Determine the (X, Y) coordinate at the center of the cell enclosing the given text.  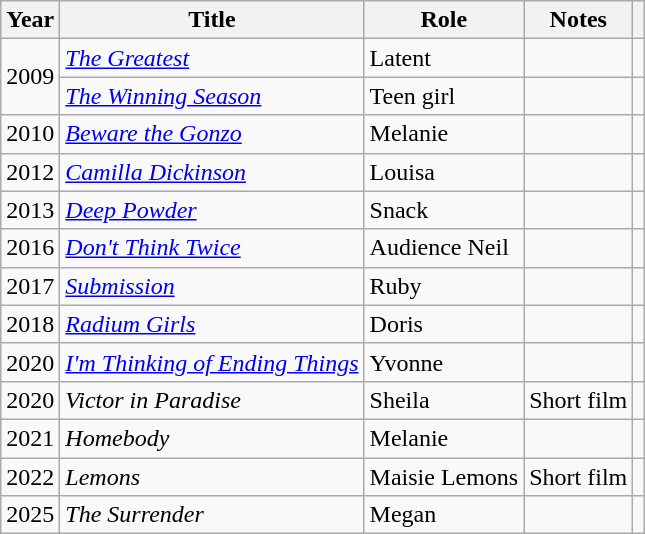
Ruby (444, 286)
2013 (30, 210)
Maisie Lemons (444, 477)
Beware the Gonzo (212, 134)
Lemons (212, 477)
2012 (30, 172)
Role (444, 20)
Yvonne (444, 362)
Snack (444, 210)
The Surrender (212, 515)
Title (212, 20)
Louisa (444, 172)
2022 (30, 477)
2018 (30, 324)
Megan (444, 515)
Notes (578, 20)
Camilla Dickinson (212, 172)
2017 (30, 286)
2025 (30, 515)
Homebody (212, 438)
Sheila (444, 400)
Latent (444, 58)
Teen girl (444, 96)
Year (30, 20)
The Winning Season (212, 96)
Deep Powder (212, 210)
2010 (30, 134)
2009 (30, 77)
Audience Neil (444, 248)
Victor in Paradise (212, 400)
2016 (30, 248)
Don't Think Twice (212, 248)
Submission (212, 286)
I'm Thinking of Ending Things (212, 362)
Radium Girls (212, 324)
Doris (444, 324)
The Greatest (212, 58)
2021 (30, 438)
